Extract the [X, Y] coordinate from the center of the cell holding the provided text.  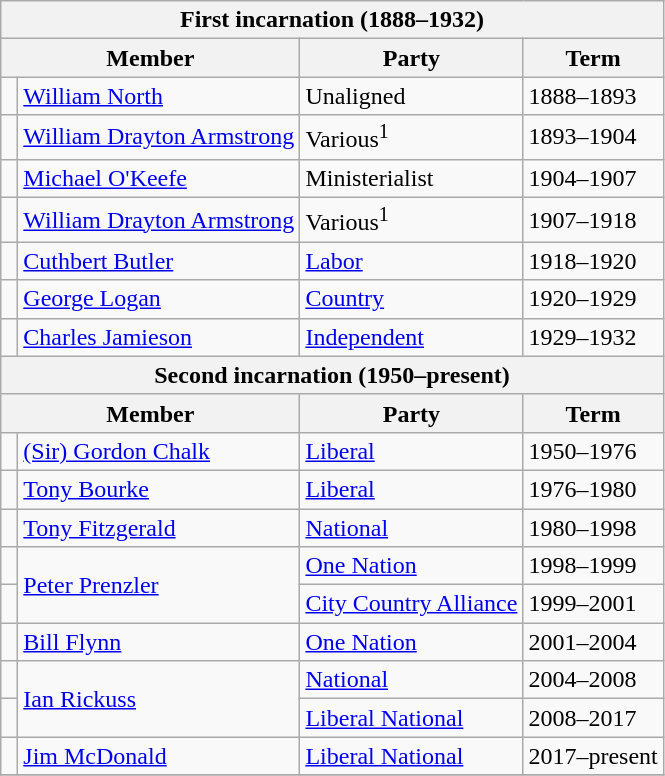
1904–1907 [593, 178]
Unaligned [412, 96]
1929–1932 [593, 337]
Michael O'Keefe [159, 178]
1920–1929 [593, 299]
William North [159, 96]
1907–1918 [593, 220]
Second incarnation (1950–present) [332, 375]
Bill Flynn [159, 642]
2017–present [593, 756]
1976–1980 [593, 489]
1998–1999 [593, 566]
2001–2004 [593, 642]
Ministerialist [412, 178]
City Country Alliance [412, 604]
(Sir) Gordon Chalk [159, 451]
1950–1976 [593, 451]
2004–2008 [593, 680]
Labor [412, 261]
1918–1920 [593, 261]
Country [412, 299]
1999–2001 [593, 604]
Tony Bourke [159, 489]
Ian Rickuss [159, 699]
Independent [412, 337]
Jim McDonald [159, 756]
Tony Fitzgerald [159, 528]
Charles Jamieson [159, 337]
Peter Prenzler [159, 585]
1888–1893 [593, 96]
2008–2017 [593, 718]
First incarnation (1888–1932) [332, 20]
1980–1998 [593, 528]
George Logan [159, 299]
Cuthbert Butler [159, 261]
1893–1904 [593, 138]
